Find where the given text appears and provide that cell's center as (x, y) coordinate. 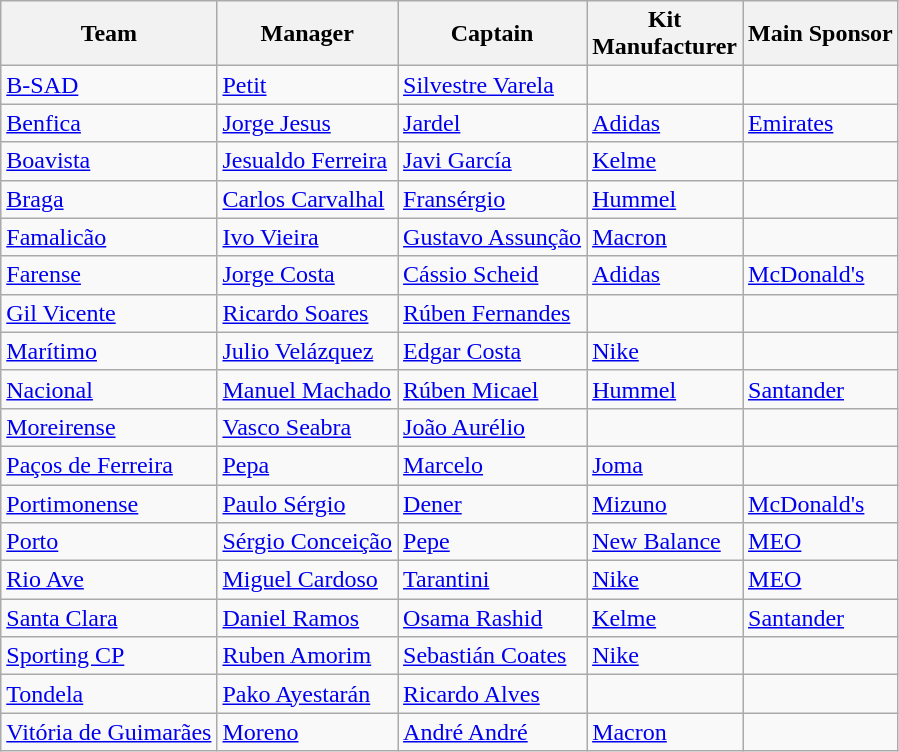
Marcelo (492, 465)
Cássio Scheid (492, 275)
Julio Velázquez (308, 351)
João Aurélio (492, 427)
Gil Vicente (109, 313)
Petit (308, 85)
Vasco Seabra (308, 427)
Jorge Costa (308, 275)
Jorge Jesus (308, 123)
Carlos Carvalhal (308, 199)
Captain (492, 34)
Farense (109, 275)
Miguel Cardoso (308, 580)
Javi García (492, 161)
Manager (308, 34)
Ivo Vieira (308, 237)
Dener (492, 503)
Osama Rashid (492, 618)
Daniel Ramos (308, 618)
Sérgio Conceição (308, 542)
Ruben Amorim (308, 656)
Rúben Fernandes (492, 313)
Pepe (492, 542)
Gustavo Assunção (492, 237)
Edgar Costa (492, 351)
Famalicão (109, 237)
André André (492, 732)
Santa Clara (109, 618)
Benfica (109, 123)
New Balance (665, 542)
Nacional (109, 389)
Pepa (308, 465)
Paulo Sérgio (308, 503)
Jardel (492, 123)
Rio Ave (109, 580)
Fransérgio (492, 199)
Tondela (109, 694)
Vitória de Guimarães (109, 732)
Paços de Ferreira (109, 465)
Porto (109, 542)
Marítimo (109, 351)
Boavista (109, 161)
Team (109, 34)
Emirates (821, 123)
Manuel Machado (308, 389)
Moreirense (109, 427)
Ricardo Soares (308, 313)
Ricardo Alves (492, 694)
Braga (109, 199)
Portimonense (109, 503)
Jesualdo Ferreira (308, 161)
Moreno (308, 732)
KitManufacturer (665, 34)
Tarantini (492, 580)
Pako Ayestarán (308, 694)
Main Sponsor (821, 34)
Sebastián Coates (492, 656)
Sporting CP (109, 656)
Mizuno (665, 503)
Joma (665, 465)
B-SAD (109, 85)
Rúben Micael (492, 389)
Silvestre Varela (492, 85)
